Detect which cell encompasses the target text, then output its (x, y) center coordinate. 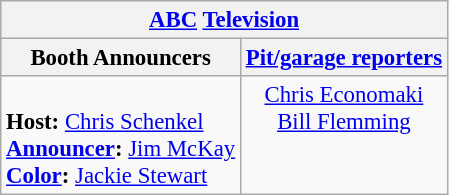
Pit/garage reporters (344, 58)
Booth Announcers (121, 58)
ABC Television (224, 20)
Host: Chris Schenkel Announcer: Jim McKay Color: Jackie Stewart (121, 136)
Chris EconomakiBill Flemming (344, 136)
